Provide the [X, Y] coordinate of the cell's center where the given text is located.  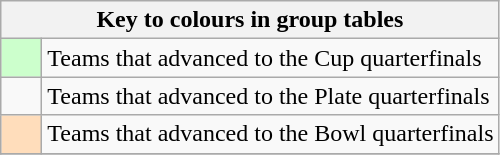
Teams that advanced to the Bowl quarterfinals [270, 134]
Teams that advanced to the Cup quarterfinals [270, 58]
Key to colours in group tables [250, 20]
Teams that advanced to the Plate quarterfinals [270, 96]
